Determine the (X, Y) coordinate at the center of the cell enclosing the given text.  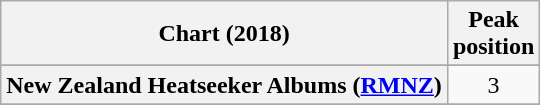
Peak position (493, 34)
Chart (2018) (224, 34)
New Zealand Heatseeker Albums (RMNZ) (224, 85)
3 (493, 85)
